Locate the cell with the specified text and output its [X, Y] center coordinate. 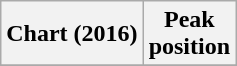
Chart (2016) [72, 34]
Peakposition [189, 34]
